Locate the cell with the specified text and output its [x, y] center coordinate. 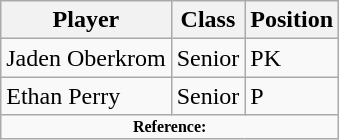
Position [292, 20]
P [292, 96]
Class [208, 20]
Player [86, 20]
Reference: [170, 127]
Ethan Perry [86, 96]
Jaden Oberkrom [86, 58]
PK [292, 58]
